Pinpoint the cell where the given text exists, returning its [X, Y] midpoint coordinate. 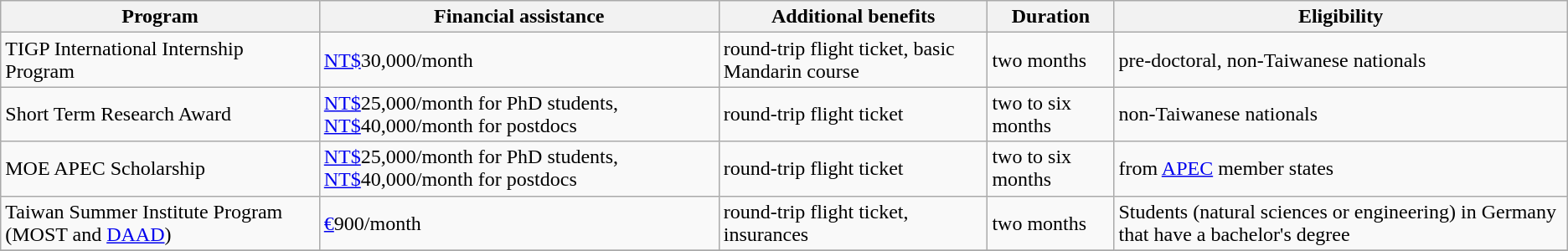
TIGP International Internship Program [161, 60]
Short Term Research Award [161, 114]
Students (natural sciences or engineering) in Germany that have a bachelor's degree [1340, 223]
Financial assistance [519, 17]
Eligibility [1340, 17]
non-Taiwanese nationals [1340, 114]
pre-doctoral, non-Taiwanese nationals [1340, 60]
MOE APEC Scholarship [161, 169]
Taiwan Summer Institute Program (MOST and DAAD) [161, 223]
Additional benefits [853, 17]
round-trip flight ticket, insurances [853, 223]
NT$30,000/month [519, 60]
round-trip flight ticket, basic Mandarin course [853, 60]
from APEC member states [1340, 169]
Duration [1050, 17]
Program [161, 17]
€900/month [519, 223]
